Locate the cell with the specified text and output its [x, y] center coordinate. 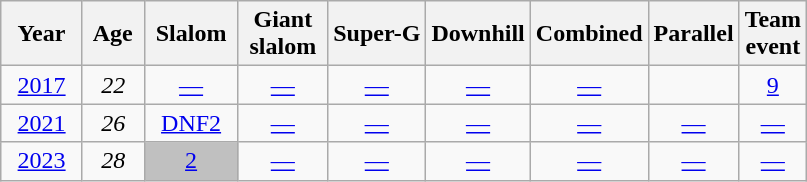
28 [113, 161]
Parallel [694, 34]
Teamevent [773, 34]
26 [113, 123]
22 [113, 85]
2021 [42, 123]
Downhill [478, 34]
2 [191, 161]
DNF2 [191, 123]
Super-G [377, 34]
Year [42, 34]
Combined [589, 34]
2017 [42, 85]
Age [113, 34]
Slalom [191, 34]
9 [773, 85]
2023 [42, 161]
Giant slalom [283, 34]
